Scan for the cell matching the given text and deliver its (X, Y) coordinate at center. 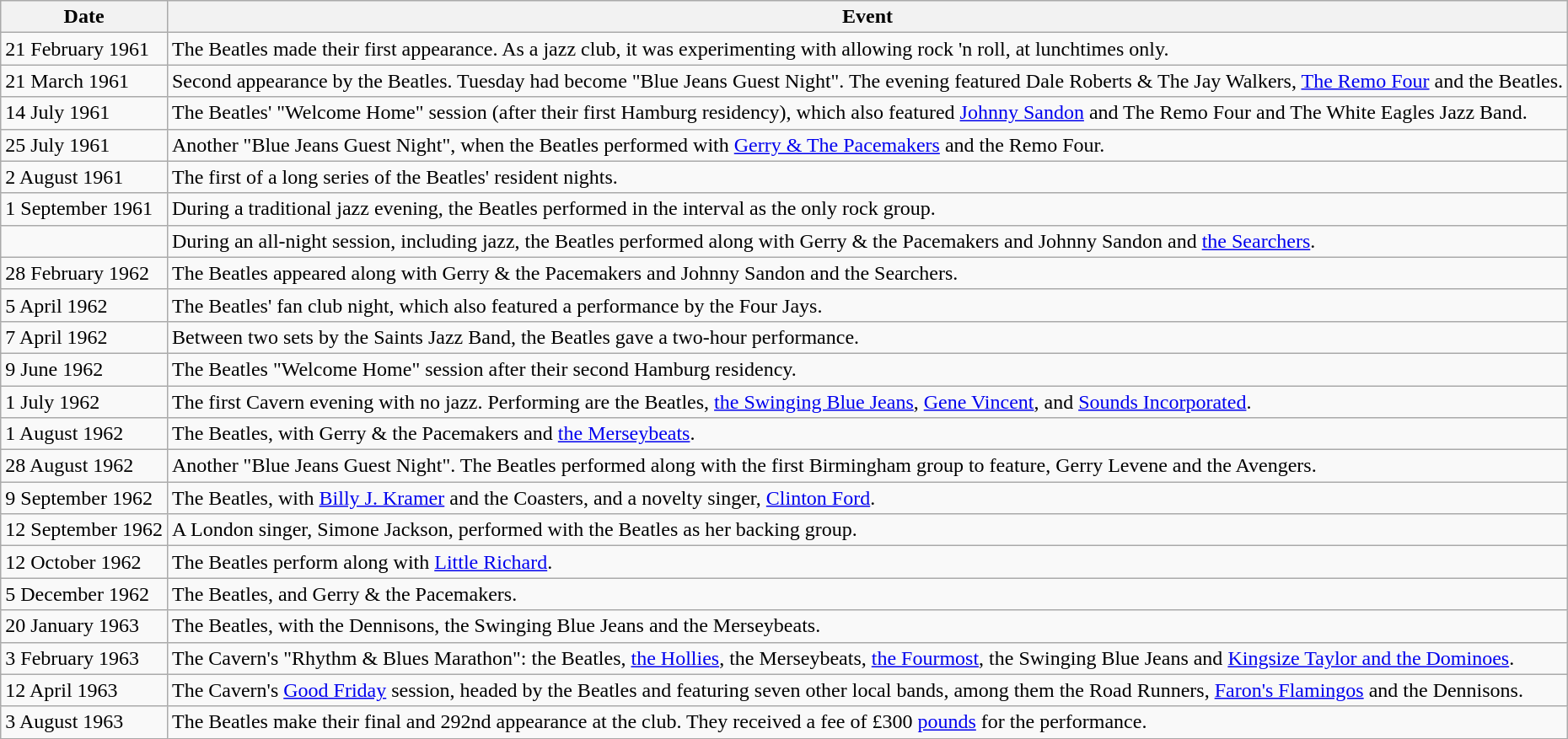
The Beatles made their first appearance. As a jazz club, it was experimenting with allowing rock 'n roll, at lunchtimes only. (867, 49)
25 July 1961 (84, 145)
The Beatles appeared along with Gerry & the Pacemakers and Johnny Sandon and the Searchers. (867, 273)
12 April 1963 (84, 690)
Another "Blue Jeans Guest Night". The Beatles performed along with the first Birmingham group to feature, Gerry Levene and the Avengers. (867, 466)
5 December 1962 (84, 594)
Between two sets by the Saints Jazz Band, the Beatles gave a two-hour performance. (867, 337)
Date (84, 17)
21 February 1961 (84, 49)
1 August 1962 (84, 434)
The Beatles, with Billy J. Kramer and the Coasters, and a novelty singer, Clinton Ford. (867, 498)
9 September 1962 (84, 498)
9 June 1962 (84, 369)
3 February 1963 (84, 658)
3 August 1963 (84, 722)
1 September 1961 (84, 209)
The Beatles perform along with Little Richard. (867, 562)
The Beatles, with the Dennisons, the Swinging Blue Jeans and the Merseybeats. (867, 626)
A London singer, Simone Jackson, performed with the Beatles as her backing group. (867, 530)
28 August 1962 (84, 466)
The first Cavern evening with no jazz. Performing are the Beatles, the Swinging Blue Jeans, Gene Vincent, and Sounds Incorporated. (867, 402)
28 February 1962 (84, 273)
20 January 1963 (84, 626)
The Beatles' fan club night, which also featured a performance by the Four Jays. (867, 305)
During an all-night session, including jazz, the Beatles performed along with Gerry & the Pacemakers and Johnny Sandon and the Searchers. (867, 241)
Event (867, 17)
12 October 1962 (84, 562)
The Beatles "Welcome Home" session after their second Hamburg residency. (867, 369)
2 August 1961 (84, 177)
14 July 1961 (84, 113)
12 September 1962 (84, 530)
The first of a long series of the Beatles' resident nights. (867, 177)
5 April 1962 (84, 305)
During a traditional jazz evening, the Beatles performed in the interval as the only rock group. (867, 209)
The Beatles, with Gerry & the Pacemakers and the Merseybeats. (867, 434)
7 April 1962 (84, 337)
The Beatles, and Gerry & the Pacemakers. (867, 594)
The Beatles make their final and 292nd appearance at the club. They received a fee of £300 pounds for the performance. (867, 722)
1 July 1962 (84, 402)
Another "Blue Jeans Guest Night", when the Beatles performed with Gerry & The Pacemakers and the Remo Four. (867, 145)
21 March 1961 (84, 81)
